Scan for the cell matching the given text and deliver its [x, y] coordinate at center. 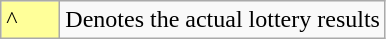
Denotes the actual lottery results [223, 20]
^ [30, 20]
